Provide the [x, y] coordinate of the cell's center where the given text is located.  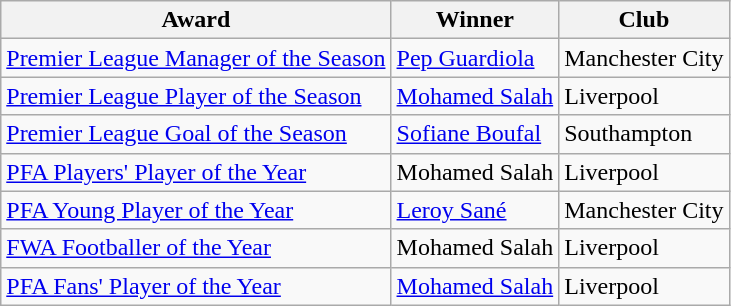
PFA Fans' Player of the Year [196, 286]
Leroy Sané [475, 210]
FWA Footballer of the Year [196, 248]
Southampton [644, 134]
PFA Young Player of the Year [196, 210]
Club [644, 20]
Winner [475, 20]
Premier League Manager of the Season [196, 58]
PFA Players' Player of the Year [196, 172]
Premier League Player of the Season [196, 96]
Sofiane Boufal [475, 134]
Pep Guardiola [475, 58]
Premier League Goal of the Season [196, 134]
Award [196, 20]
